Return (X, Y) of the center of cell containing provided text 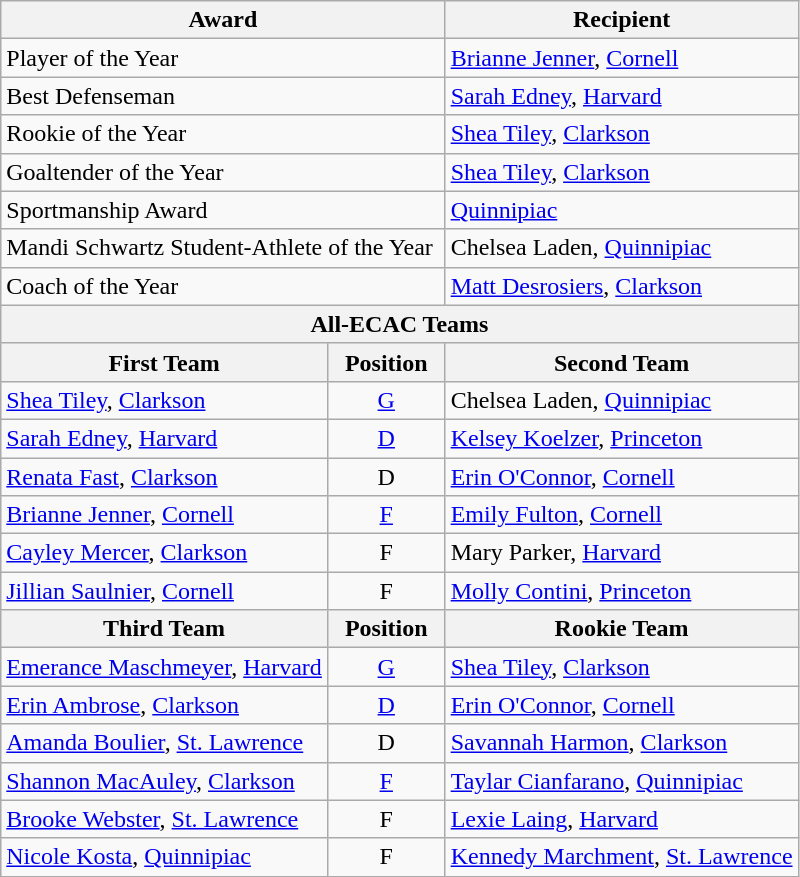
Jillian Saulnier, Cornell (164, 591)
Sportmanship Award (223, 210)
Third Team (164, 629)
Kelsey Koelzer, Princeton (622, 438)
Rookie of the Year (223, 134)
Recipient (622, 20)
Rookie Team (622, 629)
Amanda Boulier, St. Lawrence (164, 743)
Erin Ambrose, Clarkson (164, 705)
Player of the Year (223, 58)
Lexie Laing, Harvard (622, 819)
Mary Parker, Harvard (622, 553)
Emily Fulton, Cornell (622, 515)
Renata Fast, Clarkson (164, 477)
Shannon MacAuley, Clarkson (164, 781)
Cayley Mercer, Clarkson (164, 553)
Goaltender of the Year (223, 172)
Award (223, 20)
All-ECAC Teams (400, 324)
Taylar Cianfarano, Quinnipiac (622, 781)
Kennedy Marchment, St. Lawrence (622, 857)
Molly Contini, Princeton (622, 591)
Savannah Harmon, Clarkson (622, 743)
Mandi Schwartz Student-Athlete of the Year (223, 248)
Emerance Maschmeyer, Harvard (164, 667)
Best Defenseman (223, 96)
Second Team (622, 362)
First Team (164, 362)
Matt Desrosiers, Clarkson (622, 286)
Nicole Kosta, Quinnipiac (164, 857)
Quinnipiac (622, 210)
Coach of the Year (223, 286)
Brooke Webster, St. Lawrence (164, 819)
